Return (X, Y) of the center of cell containing provided text 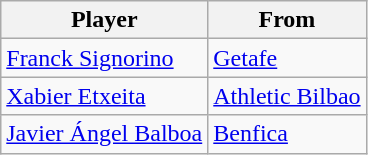
Xabier Etxeita (104, 96)
Franck Signorino (104, 58)
Getafe (287, 58)
Athletic Bilbao (287, 96)
Player (104, 20)
Benfica (287, 134)
Javier Ángel Balboa (104, 134)
From (287, 20)
